Return the (x, y) coordinate for the center point of the cell that contains the specified text.  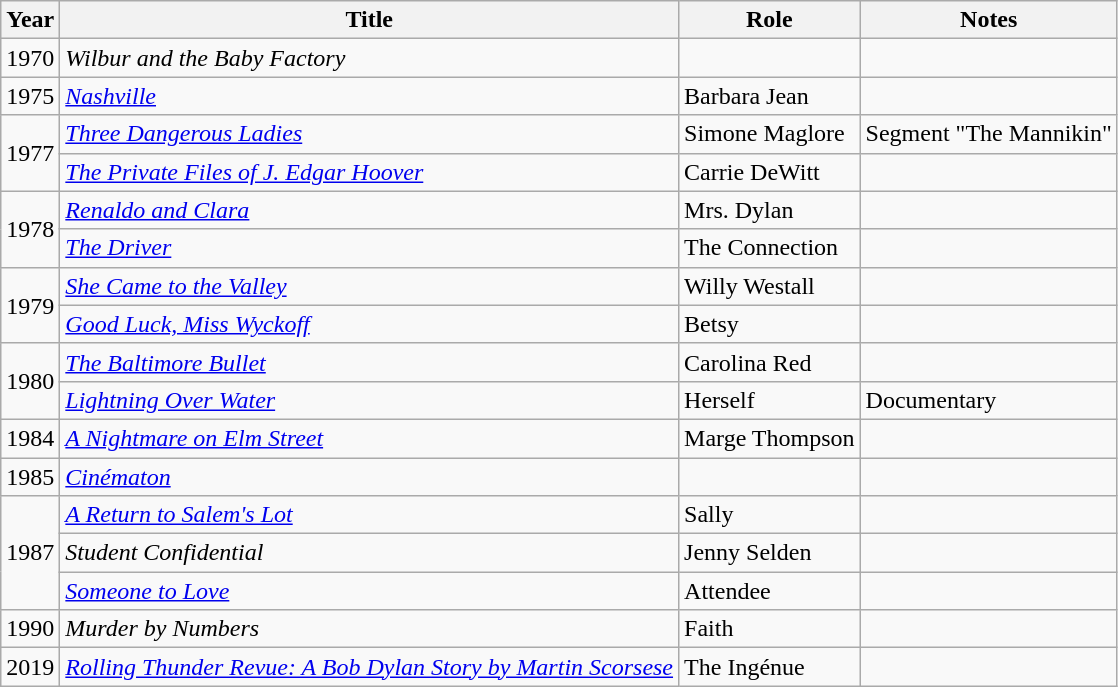
1979 (30, 305)
1970 (30, 58)
Betsy (770, 324)
1987 (30, 553)
Renaldo and Clara (370, 210)
Documentary (988, 400)
Year (30, 20)
Nashville (370, 96)
1977 (30, 153)
1978 (30, 229)
Cinématon (370, 477)
Carrie DeWitt (770, 172)
Attendee (770, 591)
Three Dangerous Ladies (370, 134)
Murder by Numbers (370, 629)
Lightning Over Water (370, 400)
Wilbur and the Baby Factory (370, 58)
Notes (988, 20)
Title (370, 20)
Carolina Red (770, 362)
The Connection (770, 248)
Student Confidential (370, 553)
The Private Files of J. Edgar Hoover (370, 172)
Someone to Love (370, 591)
Faith (770, 629)
She Came to the Valley (370, 286)
Segment "The Mannikin" (988, 134)
Herself (770, 400)
Rolling Thunder Revue: A Bob Dylan Story by Martin Scorsese (370, 667)
A Return to Salem's Lot (370, 515)
The Ingénue (770, 667)
1984 (30, 438)
1990 (30, 629)
Sally (770, 515)
Simone Maglore (770, 134)
1975 (30, 96)
Good Luck, Miss Wyckoff (370, 324)
Mrs. Dylan (770, 210)
Barbara Jean (770, 96)
The Baltimore Bullet (370, 362)
Marge Thompson (770, 438)
Role (770, 20)
1980 (30, 381)
A Nightmare on Elm Street (370, 438)
Willy Westall (770, 286)
1985 (30, 477)
The Driver (370, 248)
2019 (30, 667)
Jenny Selden (770, 553)
